Return [X, Y] of the center of cell containing provided text 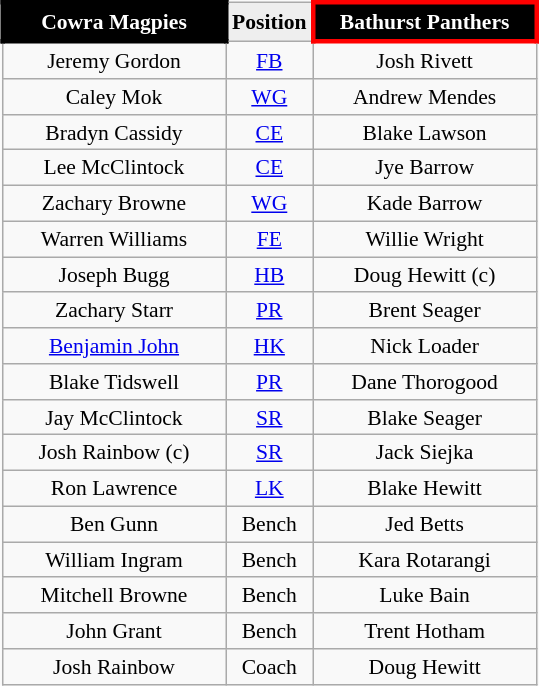
Position [270, 22]
John Grant [114, 631]
Doug Hewitt [424, 667]
Mitchell Browne [114, 595]
FE [270, 239]
Brent Seager [424, 310]
Kara Rotarangi [424, 560]
Cowra Magpies [114, 22]
Blake Hewitt [424, 488]
Jay McClintock [114, 417]
Josh Rivett [424, 60]
Caley Mok [114, 97]
Kade Barrow [424, 203]
Trent Hotham [424, 631]
Blake Seager [424, 417]
Blake Lawson [424, 132]
William Ingram [114, 560]
HK [270, 346]
Andrew Mendes [424, 97]
Jed Betts [424, 524]
Luke Bain [424, 595]
Josh Rainbow (c) [114, 453]
Zachary Starr [114, 310]
Jack Siejka [424, 453]
Dane Thorogood [424, 382]
Blake Tidswell [114, 382]
Jye Barrow [424, 168]
Ben Gunn [114, 524]
Benjamin John [114, 346]
HB [270, 275]
Josh Rainbow [114, 667]
Lee McClintock [114, 168]
Ron Lawrence [114, 488]
Doug Hewitt (c) [424, 275]
Zachary Browne [114, 203]
Jeremy Gordon [114, 60]
Coach [270, 667]
FB [270, 60]
Nick Loader [424, 346]
Bathurst Panthers [424, 22]
LK [270, 488]
Bradyn Cassidy [114, 132]
Warren Williams [114, 239]
Joseph Bugg [114, 275]
Willie Wright [424, 239]
